Detect which cell encompasses the target text, then output its [X, Y] center coordinate. 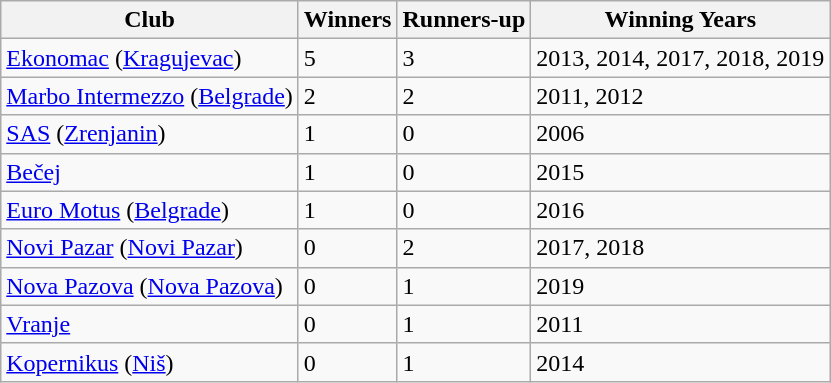
Euro Motus (Belgrade) [150, 210]
Nova Pazova (Nova Pazova) [150, 286]
Bečej [150, 172]
5 [348, 58]
2011 [680, 324]
Marbo Intermezzo (Belgrade) [150, 96]
Novi Pazar (Novi Pazar) [150, 248]
2011, 2012 [680, 96]
2014 [680, 362]
Kopernikus (Niš) [150, 362]
2006 [680, 134]
Club [150, 20]
SAS (Zrenjanin) [150, 134]
Ekonomac (Kragujevac) [150, 58]
Winning Years [680, 20]
Runners-up [464, 20]
3 [464, 58]
Winners [348, 20]
2015 [680, 172]
2019 [680, 286]
2017, 2018 [680, 248]
2013, 2014, 2017, 2018, 2019 [680, 58]
2016 [680, 210]
Vranje [150, 324]
